Determine the (x, y) coordinate at the center of the cell enclosing the given text.  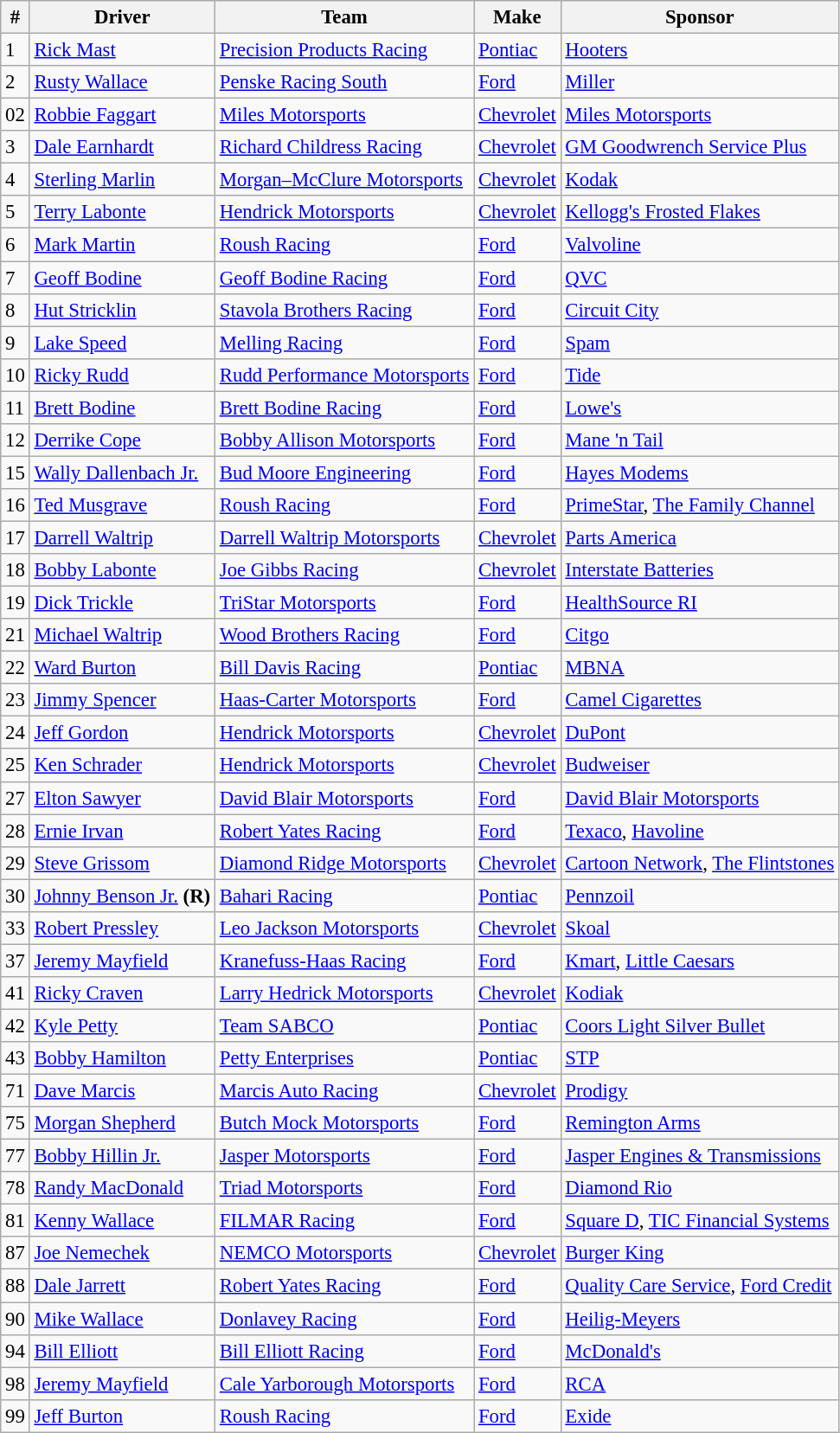
Robbie Faggart (122, 115)
Ricky Craven (122, 993)
81 (16, 1221)
Ricky Rudd (122, 375)
Precision Products Racing (344, 50)
Lake Speed (122, 343)
Ward Burton (122, 668)
Dick Trickle (122, 603)
Interstate Batteries (700, 570)
30 (16, 896)
Ken Schrader (122, 766)
PrimeStar, The Family Channel (700, 505)
Coors Light Silver Bullet (700, 1025)
# (16, 17)
Pennzoil (700, 896)
Penske Racing South (344, 82)
Haas-Carter Motorsports (344, 700)
RCA (700, 1384)
Sponsor (700, 17)
Kodiak (700, 993)
17 (16, 537)
Jeff Gordon (122, 733)
Parts America (700, 537)
Kranefuss-Haas Racing (344, 961)
27 (16, 798)
Lowe's (700, 408)
Michael Waltrip (122, 635)
Quality Care Service, Ford Credit (700, 1286)
Terry Labonte (122, 212)
Circuit City (700, 310)
Bobby Allison Motorsports (344, 440)
Bill Elliott (122, 1351)
28 (16, 831)
Square D, TIC Financial Systems (700, 1221)
McDonald's (700, 1351)
37 (16, 961)
MBNA (700, 668)
Mike Wallace (122, 1319)
HealthSource RI (700, 603)
Wally Dallenbach Jr. (122, 472)
Bobby Hillin Jr. (122, 1156)
Dave Marcis (122, 1091)
Bobby Hamilton (122, 1058)
1 (16, 50)
Brett Bodine (122, 408)
29 (16, 863)
02 (16, 115)
Camel Cigarettes (700, 700)
Rudd Performance Motorsports (344, 375)
Randy MacDonald (122, 1188)
Darrell Waltrip Motorsports (344, 537)
Elton Sawyer (122, 798)
Cartoon Network, The Flintstones (700, 863)
16 (16, 505)
9 (16, 343)
Larry Hedrick Motorsports (344, 993)
Kodak (700, 180)
Hayes Modems (700, 472)
71 (16, 1091)
Rusty Wallace (122, 82)
Kenny Wallace (122, 1221)
Remington Arms (700, 1123)
75 (16, 1123)
Leo Jackson Motorsports (344, 929)
Jasper Motorsports (344, 1156)
GM Goodwrench Service Plus (700, 147)
Wood Brothers Racing (344, 635)
6 (16, 245)
Sterling Marlin (122, 180)
Make (517, 17)
19 (16, 603)
7 (16, 278)
Cale Yarborough Motorsports (344, 1384)
TriStar Motorsports (344, 603)
Driver (122, 17)
Joe Gibbs Racing (344, 570)
90 (16, 1319)
Diamond Rio (700, 1188)
88 (16, 1286)
15 (16, 472)
Marcis Auto Racing (344, 1091)
Bud Moore Engineering (344, 472)
Robert Pressley (122, 929)
Morgan–McClure Motorsports (344, 180)
Triad Motorsports (344, 1188)
3 (16, 147)
18 (16, 570)
77 (16, 1156)
Jeff Burton (122, 1416)
23 (16, 700)
Ernie Irvan (122, 831)
24 (16, 733)
Geoff Bodine Racing (344, 278)
Darrell Waltrip (122, 537)
Butch Mock Motorsports (344, 1123)
STP (700, 1058)
Melling Racing (344, 343)
Hooters (700, 50)
Johnny Benson Jr. (R) (122, 896)
Kyle Petty (122, 1025)
21 (16, 635)
Steve Grissom (122, 863)
Tide (700, 375)
33 (16, 929)
Rick Mast (122, 50)
Ted Musgrave (122, 505)
10 (16, 375)
Texaco, Havoline (700, 831)
Derrike Cope (122, 440)
99 (16, 1416)
Kellogg's Frosted Flakes (700, 212)
Brett Bodine Racing (344, 408)
Morgan Shepherd (122, 1123)
Burger King (700, 1254)
Geoff Bodine (122, 278)
4 (16, 180)
Bobby Labonte (122, 570)
11 (16, 408)
25 (16, 766)
Spam (700, 343)
Jimmy Spencer (122, 700)
94 (16, 1351)
FILMAR Racing (344, 1221)
Mane 'n Tail (700, 440)
41 (16, 993)
Dale Jarrett (122, 1286)
Team SABCO (344, 1025)
Valvoline (700, 245)
22 (16, 668)
5 (16, 212)
Diamond Ridge Motorsports (344, 863)
Team (344, 17)
98 (16, 1384)
Mark Martin (122, 245)
Bill Davis Racing (344, 668)
Citgo (700, 635)
Bahari Racing (344, 896)
Richard Childress Racing (344, 147)
QVC (700, 278)
Hut Stricklin (122, 310)
DuPont (700, 733)
Heilig-Meyers (700, 1319)
Exide (700, 1416)
Bill Elliott Racing (344, 1351)
Joe Nemechek (122, 1254)
NEMCO Motorsports (344, 1254)
Miller (700, 82)
12 (16, 440)
Budweiser (700, 766)
87 (16, 1254)
Petty Enterprises (344, 1058)
Prodigy (700, 1091)
Dale Earnhardt (122, 147)
43 (16, 1058)
Jasper Engines & Transmissions (700, 1156)
Skoal (700, 929)
Stavola Brothers Racing (344, 310)
Donlavey Racing (344, 1319)
8 (16, 310)
2 (16, 82)
42 (16, 1025)
78 (16, 1188)
Kmart, Little Caesars (700, 961)
